Determine the [X, Y] coordinate at the center of the cell enclosing the given text.  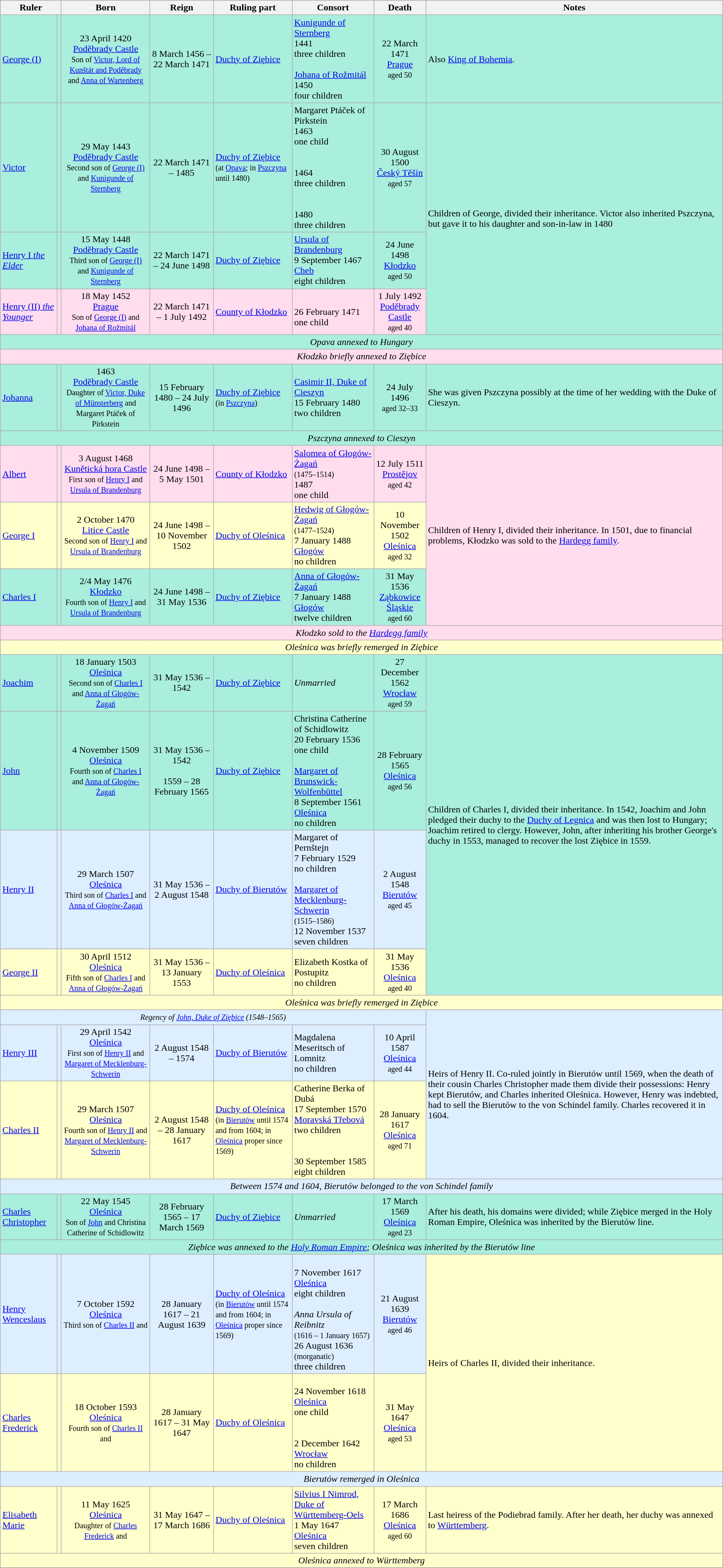
17 March 1569Oleśnicaaged 23 [400, 1217]
30 August 1500Český Těšínaged 57 [400, 168]
Johanna [29, 397]
1463Poděbrady CastleDaughter of Victor, Duke of Münsterberg and Margaret Ptáček of Pirkstein [106, 397]
29 May 1443Poděbrady CastleSecond son of George (I) and Kunigunde of Sternberg [106, 168]
24 July 1496aged 32–33 [400, 397]
Regency of John, Duke of Ziębice (1548–1565) [213, 1017]
10 April 1587Oleśnicaaged 44 [400, 1053]
Ruler [31, 8]
George I [29, 535]
28 January 1617 – 31 May 1647 [182, 1422]
Silvius I Nimrod, Duke of Württemberg-Oels1 May 1647Oleśnicaseven children [333, 1520]
8 March 1456 – 22 March 1471 [182, 59]
12 July 1511Prostějovaged 42 [400, 474]
31 May 1536Oleśnicaaged 40 [400, 972]
Born [106, 8]
George (I) [29, 59]
Ruling part [253, 8]
3 August 1468Kunětická hora CastleFirst son of Henry I and Ursula of Brandenburg [106, 474]
Charles Frederick [29, 1422]
31 May 1536 – 15421559 – 28 February 1565 [182, 771]
Elisabeth Marie [29, 1520]
Henry II [29, 890]
Death [400, 8]
22 May 1545OleśnicaSon of John and Christina Catherine of Schidlowitz [106, 1217]
31 May 1536Ząbkowice Śląskieaged 60 [400, 597]
Henry Wenceslaus [29, 1314]
Catherine Berka of Dubá17 September 1570Moravská Třebovátwo children30 September 1585eight children [333, 1130]
Kunigunde of Sternberg1441three childrenJohana of Rožmitál1450four children [333, 59]
Henry III [29, 1053]
22 March 1471 – 24 June 1498 [182, 260]
11 May 1625OleśnicaDaughter of Charles Frederick and [106, 1520]
24 June 1498 – 10 November 1502 [182, 535]
Christina Catherine of Schidlowitz20 February 1536one childMargaret of Brunswick-Wolfenbüttel8 September 1561Oleśnicano children [333, 771]
24 November 1618Oleśnicaone child2 December 1642Wrocławno children [333, 1422]
23 April 1420Poděbrady CastleSon of Victor, Lord of Kunštát and Poděbrady and Anna of Wartenberg [106, 59]
Heirs of Charles II, divided their inheritance. [575, 1363]
Opava annexed to Hungary [361, 342]
Anna of Głogów-Żagań7 January 1488Głogówtwelve children [333, 597]
31 May 1536 – 13 January 1553 [182, 972]
Hedwig of Głogów-Żagań(1477–1524)7 January 1488Głogówno children [333, 535]
24 June 1498 – 31 May 1536 [182, 597]
2/4 May 1476KłodzkoFourth son of Henry I and Ursula of Brandenburg [106, 597]
Charles Christopher [29, 1217]
Henry (II) the Younger [29, 311]
21 August 1639Bierutówaged 46 [400, 1314]
29 March 1507OleśnicaFourth son of Henry II and Margaret of Mecklenburg-Schwerin [106, 1130]
Consort [333, 8]
George II [29, 972]
Notes [575, 8]
18 January 1503OleśnicaSecond son of Charles I and Anna of Głogów-Żagań [106, 683]
15 February 1480 – 24 July 1496 [182, 397]
Last heiress of the Podiebrad family. After her death, her duchy was annexed to Württemberg. [575, 1520]
22 March 1471 – 1485 [182, 168]
22 March 1471Pragueaged 50 [400, 59]
2 October 1470Litice CastleSecond son of Henry I and Ursula of Brandenburg [106, 535]
Margaret of Pernštejn7 February 1529no childrenMargaret of Mecklenburg-Schwerin(1515–1586)12 November 1537seven children [333, 890]
Children of George, divided their inheritance. Victor also inherited Pszczyna, but gave it to his daughter and son-in-law in 1480 [575, 219]
1 July 1492Poděbrady Castleaged 40 [400, 311]
Oleśnica annexed to Württemberg [361, 1561]
Duchy of Ziębice(in Pszczyna) [253, 397]
Kłodzko sold to the Hardegg family [361, 632]
10 November 1502Oleśnicaaged 32 [400, 535]
15 May 1448Poděbrady CastleThird son of George (I) and Kunigunde of Sternberg [106, 260]
Reign [182, 8]
2 August 1548 – 28 January 1617 [182, 1130]
2 August 1548Bierutówaged 45 [400, 890]
Ursula of Brandenburg9 September 1467Chebeight children [333, 260]
29 March 1507OleśnicaThird son of Charles I and Anna of Głogów-Żagań [106, 890]
26 February 1471one child [333, 311]
28 February 1565Oleśnicaaged 56 [400, 771]
Between 1574 and 1604, Bierutów belonged to the von Schindel family [361, 1186]
28 February 1565 – 17 March 1569 [182, 1217]
31 May 1536 – 2 August 1548 [182, 890]
18 May 1452PragueSon of George (I) and Johana of Rožmitál [106, 311]
30 April 1512OleśnicaFifth son of Charles I and Anna of Głogów-Żagań [106, 972]
Also King of Bohemia. [575, 59]
Salomea of Głogów-Żagań(1475–1514)1487one child [333, 474]
Margaret Ptáček of Pirkstein1463one child1464three children1480three children [333, 168]
22 March 1471 – 1 July 1492 [182, 311]
Magdalena Meseritsch of Lomnitzno children [333, 1053]
Pszczyna annexed to Cieszyn [361, 438]
Children of Henry I, divided their inheritance. In 1501, due to financial problems, Kłodzko was sold to the Hardegg family. [575, 535]
31 May 1647 – 17 March 1686 [182, 1520]
28 January 1617 – 21 August 1639 [182, 1314]
Charles I [29, 597]
Elizabeth Kostka of Postupitzno children [333, 972]
7 November 1617Oleśnicaeight childrenAnna Ursula of Reibnitz(1616 – 1 January 1657)26 August 1636(morganatic)three children [333, 1314]
After his death, his domains were divided; while Ziębice merged in the Holy Roman Empire, Oleśnica was inherited by the Bierutów line. [575, 1217]
Duchy of Ziębice(at Opava; in Pszczyna until 1480) [253, 168]
Bierutów remerged in Oleśnica [361, 1479]
Joachim [29, 683]
Victor [29, 168]
2 August 1548 – 1574 [182, 1053]
Casimir II, Duke of Cieszyn15 February 1480two children [333, 397]
31 May 1536 – 1542 [182, 683]
24 June 1498Kłodzkoaged 50 [400, 260]
7 October 1592OleśnicaThird son of Charles II and [106, 1314]
31 May 1647Oleśnicaaged 53 [400, 1422]
17 March 1686Oleśnicaaged 60 [400, 1520]
John [29, 771]
Charles II [29, 1130]
Ziębice was annexed to the Holy Roman Empire; Oleśnica was inherited by the Bierutów line [361, 1247]
24 June 1498 – 5 May 1501 [182, 474]
She was given Pszczyna possibly at the time of her wedding with the Duke of Cieszyn. [575, 397]
Albert [29, 474]
4 November 1509OleśnicaFourth son of Charles I and Anna of Głogów-Żagań [106, 771]
28 January 1617Oleśnicaaged 71 [400, 1130]
29 April 1542OleśnicaFirst son of Henry II and Margaret of Mecklenburg-Schwerin [106, 1053]
27 December 1562Wrocławaged 59 [400, 683]
Kłodzko briefly annexed to Ziębice [361, 357]
18 October 1593OleśnicaFourth son of Charles II and [106, 1422]
Henry I the Elder [29, 260]
